Pinpoint the cell where the given text exists, returning its (x, y) midpoint coordinate. 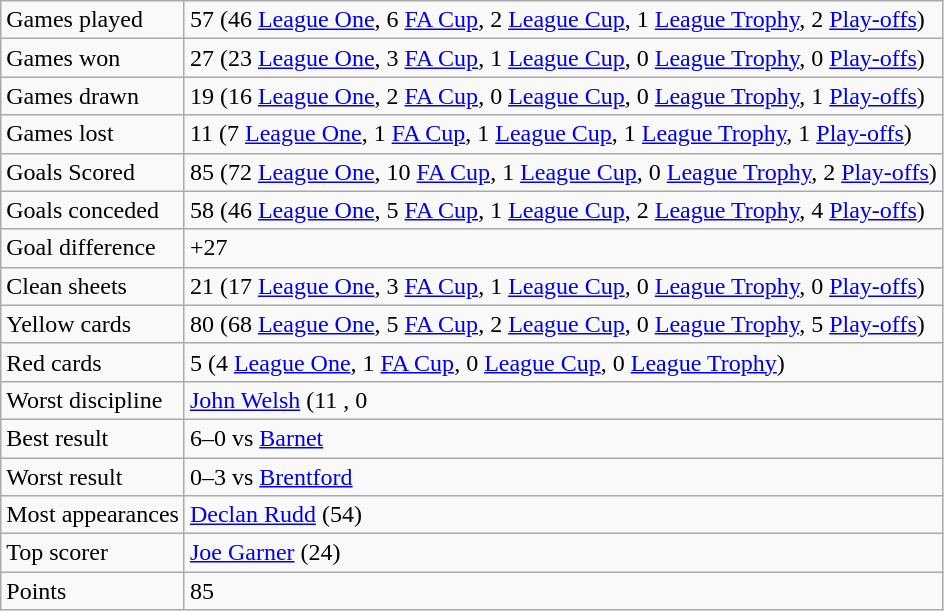
Games played (93, 20)
Best result (93, 438)
Goals Scored (93, 172)
Goals conceded (93, 210)
19 (16 League One, 2 FA Cup, 0 League Cup, 0 League Trophy, 1 Play-offs) (563, 96)
57 (46 League One, 6 FA Cup, 2 League Cup, 1 League Trophy, 2 Play-offs) (563, 20)
Goal difference (93, 248)
Games lost (93, 134)
85 (72 League One, 10 FA Cup, 1 League Cup, 0 League Trophy, 2 Play-offs) (563, 172)
Games drawn (93, 96)
21 (17 League One, 3 FA Cup, 1 League Cup, 0 League Trophy, 0 Play-offs) (563, 286)
John Welsh (11 , 0 (563, 400)
Yellow cards (93, 324)
Most appearances (93, 515)
Worst result (93, 477)
+27 (563, 248)
Points (93, 591)
Games won (93, 58)
Clean sheets (93, 286)
27 (23 League One, 3 FA Cup, 1 League Cup, 0 League Trophy, 0 Play-offs) (563, 58)
85 (563, 591)
5 (4 League One, 1 FA Cup, 0 League Cup, 0 League Trophy) (563, 362)
Joe Garner (24) (563, 553)
Declan Rudd (54) (563, 515)
58 (46 League One, 5 FA Cup, 1 League Cup, 2 League Trophy, 4 Play-offs) (563, 210)
Top scorer (93, 553)
0–3 vs Brentford (563, 477)
6–0 vs Barnet (563, 438)
11 (7 League One, 1 FA Cup, 1 League Cup, 1 League Trophy, 1 Play-offs) (563, 134)
80 (68 League One, 5 FA Cup, 2 League Cup, 0 League Trophy, 5 Play-offs) (563, 324)
Red cards (93, 362)
Worst discipline (93, 400)
